Search for the cell housing the specified text and yield its (x, y) center coordinate. 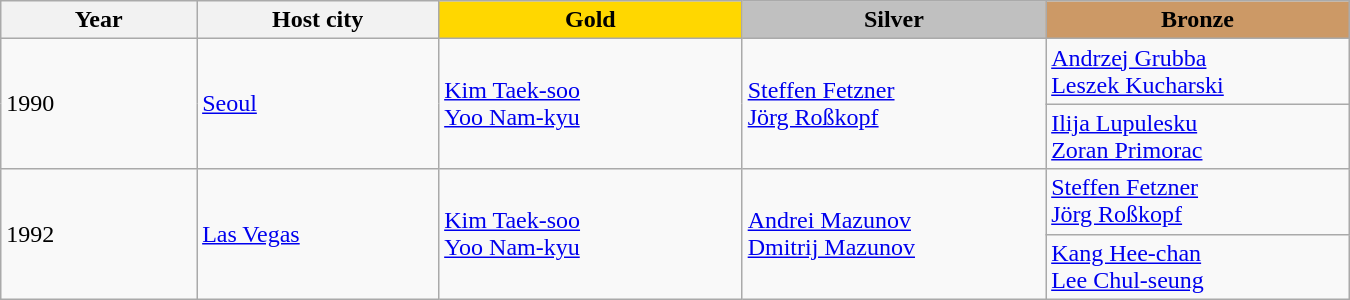
Bronze (1198, 20)
Silver (894, 20)
Seoul (318, 104)
Kang Hee-chan Lee Chul-seung (1198, 266)
Ilija Lupulesku Zoran Primorac (1198, 136)
1992 (99, 234)
Las Vegas (318, 234)
Andrei Mazunov Dmitrij Mazunov (894, 234)
1990 (99, 104)
Year (99, 20)
Gold (591, 20)
Host city (318, 20)
Andrzej Grubba Leszek Kucharski (1198, 72)
